From the cell containing the given text, extract its center point as (X, Y) coordinate. 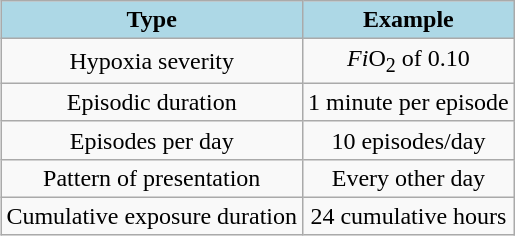
Pattern of presentation (152, 178)
Hypoxia severity (152, 61)
24 cumulative hours (409, 216)
1 minute per episode (409, 102)
Episodes per day (152, 140)
Every other day (409, 178)
10 episodes/day (409, 140)
Cumulative exposure duration (152, 216)
Example (409, 20)
Episodic duration (152, 102)
Type (152, 20)
FiO2 of 0.10 (409, 61)
